From the cell containing the given text, extract its center point as (X, Y) coordinate. 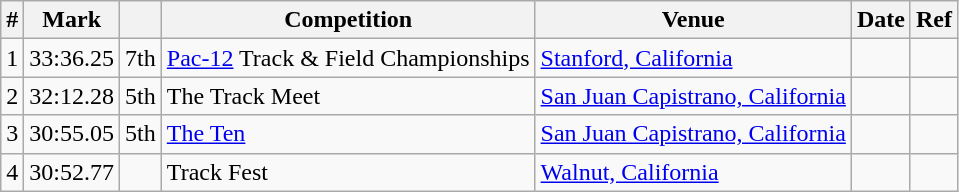
1 (12, 58)
3 (12, 134)
30:55.05 (72, 134)
30:52.77 (72, 172)
Date (880, 20)
The Ten (348, 134)
4 (12, 172)
Track Fest (348, 172)
7th (141, 58)
Walnut, California (693, 172)
Venue (693, 20)
33:36.25 (72, 58)
Mark (72, 20)
The Track Meet (348, 96)
2 (12, 96)
# (12, 20)
Ref (934, 20)
32:12.28 (72, 96)
Pac-12 Track & Field Championships (348, 58)
Stanford, California (693, 58)
Competition (348, 20)
